Locate the cell with the specified text and output its (X, Y) center coordinate. 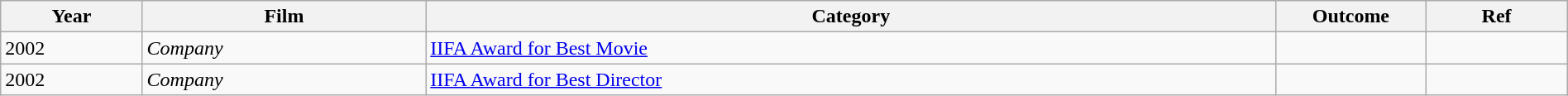
Ref (1497, 17)
IIFA Award for Best Movie (851, 48)
Category (851, 17)
Outcome (1351, 17)
Year (71, 17)
IIFA Award for Best Director (851, 79)
Film (284, 17)
